Find where the given text appears and provide that cell's center as [X, Y] coordinate. 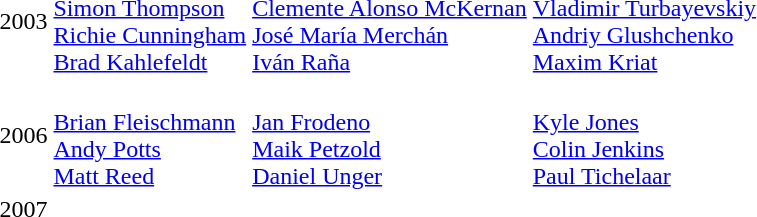
Brian FleischmannAndy PottsMatt Reed [150, 136]
Kyle JonesColin JenkinsPaul Tichelaar [644, 136]
Jan FrodenoMaik PetzoldDaniel Unger [390, 136]
